For the text-containing cell, return its midpoint in (X, Y) coordinate format. 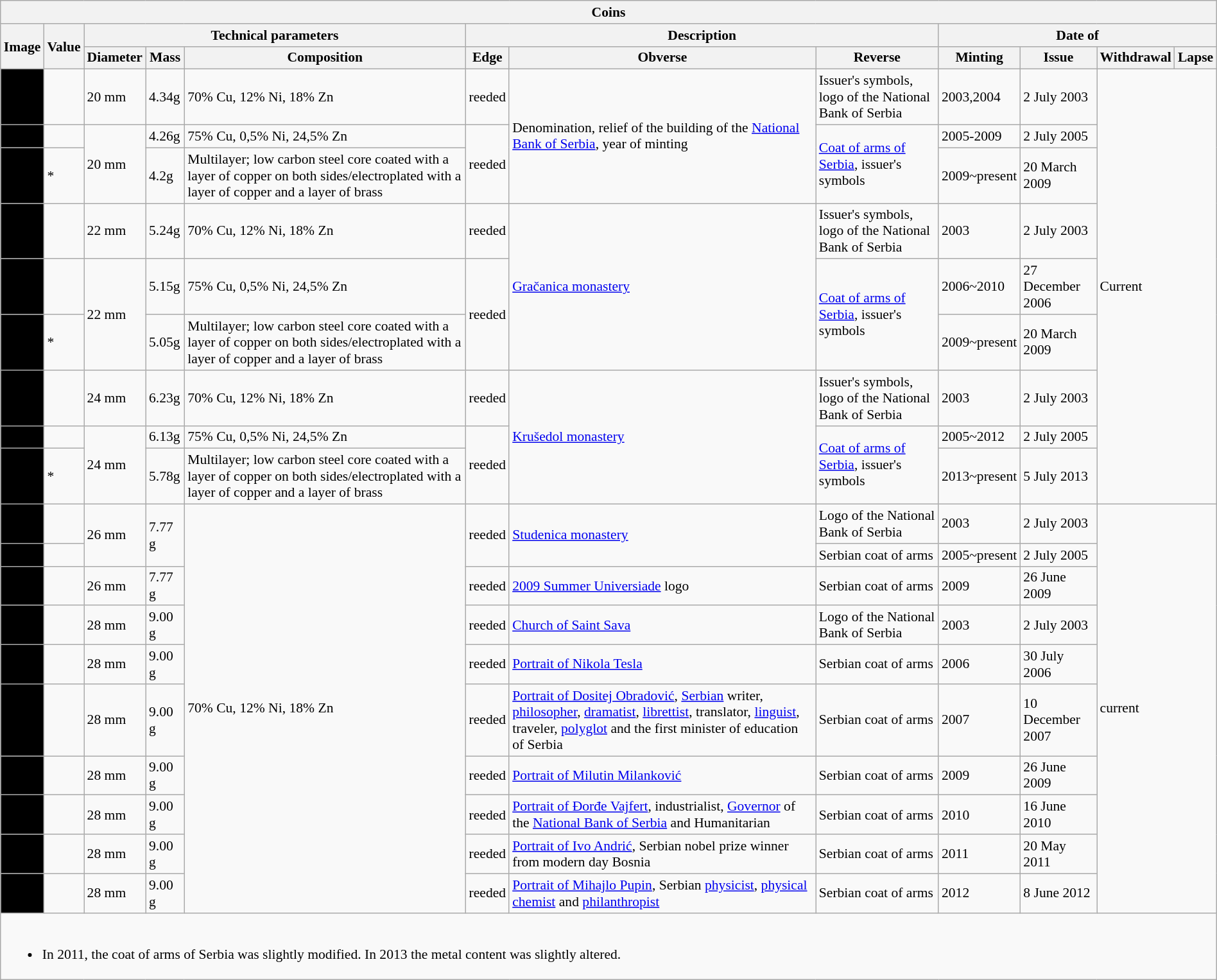
20 May 2011 (1058, 854)
2005~present (980, 555)
Krušedol monastery (662, 438)
4.2g (165, 176)
Gračanica monastery (662, 287)
5.78g (165, 476)
5.05g (165, 343)
2003,2004 (980, 98)
2006 (980, 665)
Composition (325, 58)
6.23g (165, 398)
16 June 2010 (1058, 815)
Coins (608, 12)
Portrait of Mihajlo Pupin, Serbian physicist, physical chemist and philanthropist (662, 893)
2005~2012 (980, 437)
Withdrawal (1136, 58)
2005-2009 (980, 137)
Lapse (1195, 58)
Date of (1077, 35)
2013~present (980, 476)
Portrait of Ivo Andrić, Serbian nobel prize winner from modern day Bosnia (662, 854)
Mass (165, 58)
Technical parameters (275, 35)
5.15g (165, 288)
4.26g (165, 137)
2012 (980, 893)
Current (1157, 287)
Reverse (877, 58)
In 2011, the coat of arms of Serbia was slightly modified. In 2013 the metal content was slightly altered. (608, 946)
Value (64, 46)
Edge (487, 58)
Image (22, 46)
current (1157, 709)
Portrait of Milutin Milanković (662, 775)
Obverse (662, 58)
5.24g (165, 231)
2006~2010 (980, 288)
8 June 2012 (1058, 893)
27 December 2006 (1058, 288)
6.13g (165, 437)
Portrait of Nikola Tesla (662, 665)
2007 (980, 720)
2010 (980, 815)
Denomination, relief of the building of the National Bank of Serbia, year of minting (662, 136)
Diameter (115, 58)
Studenica monastery (662, 535)
5 July 2013 (1058, 476)
Portrait of Đorđe Vajfert, industrialist, Governor of the National Bank of Serbia and Humanitarian (662, 815)
Church of Saint Sava (662, 625)
2009 Summer Universiade logo (662, 585)
Minting (980, 58)
30 July 2006 (1058, 665)
10 December 2007 (1058, 720)
2011 (980, 854)
Issue (1058, 58)
Description (702, 35)
4.34g (165, 98)
